Return (x, y) of the center of cell containing provided text 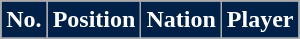
Nation (181, 20)
Player (260, 20)
No. (24, 20)
Position (94, 20)
